Identify which cell holds the provided text, then report its (X, Y) central coordinate. 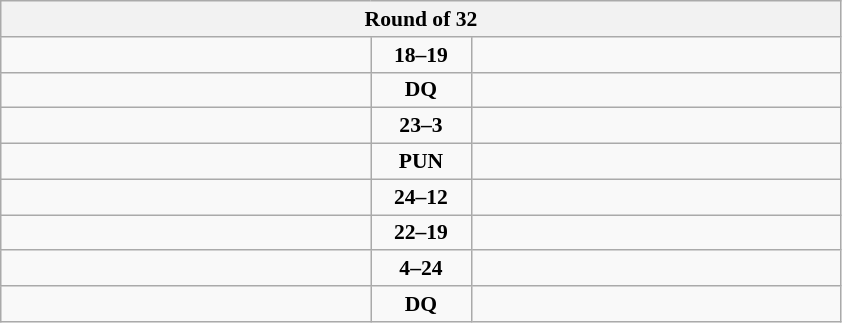
24–12 (421, 197)
PUN (421, 162)
22–19 (421, 233)
Round of 32 (421, 19)
18–19 (421, 55)
23–3 (421, 126)
4–24 (421, 269)
